Find where the given text appears and provide that cell's center as (x, y) coordinate. 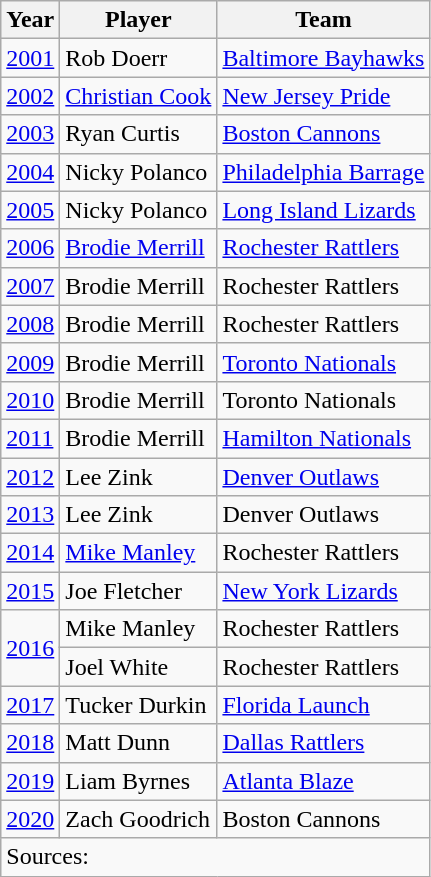
2015 (30, 591)
Team (324, 20)
Matt Dunn (138, 743)
Christian Cook (138, 96)
Hamilton Nationals (324, 438)
New York Lizards (324, 591)
Liam Byrnes (138, 781)
Ryan Curtis (138, 134)
Zach Goodrich (138, 819)
2009 (30, 362)
Florida Launch (324, 705)
2016 (30, 648)
2002 (30, 96)
2020 (30, 819)
New Jersey Pride (324, 96)
2005 (30, 210)
Joe Fletcher (138, 591)
2012 (30, 477)
2006 (30, 248)
2017 (30, 705)
2004 (30, 172)
2008 (30, 324)
2010 (30, 400)
2019 (30, 781)
Baltimore Bayhawks (324, 58)
Joel White (138, 667)
Long Island Lizards (324, 210)
Player (138, 20)
2003 (30, 134)
Year (30, 20)
2001 (30, 58)
Sources: (216, 857)
2018 (30, 743)
2007 (30, 286)
Philadelphia Barrage (324, 172)
2013 (30, 515)
Tucker Durkin (138, 705)
Dallas Rattlers (324, 743)
2014 (30, 553)
2011 (30, 438)
Atlanta Blaze (324, 781)
Rob Doerr (138, 58)
